Detect which cell encompasses the target text, then output its [x, y] center coordinate. 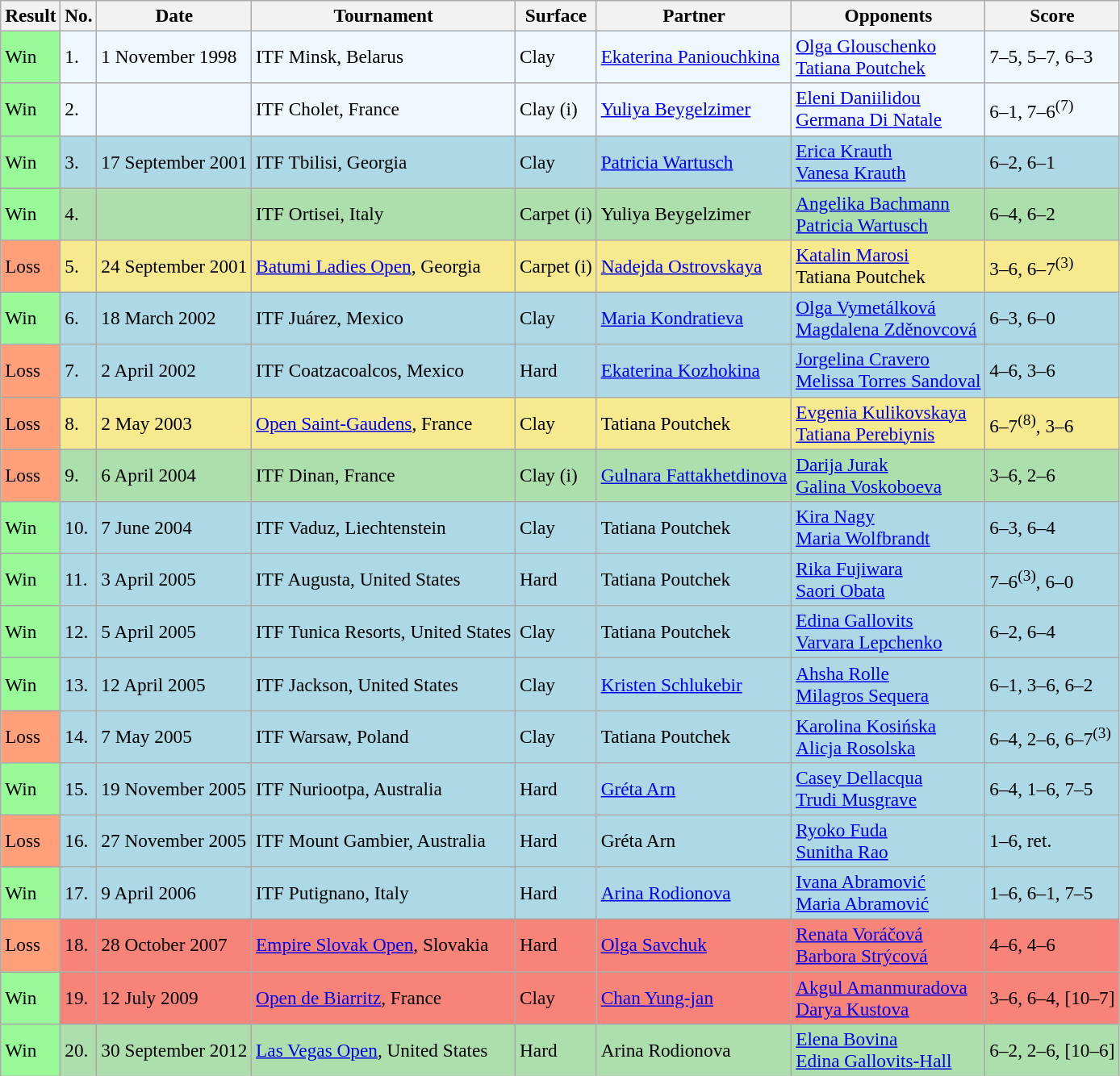
Olga Glouschenko Tatiana Poutchek [888, 56]
Ekaterina Kozhokina [694, 371]
Olga Vymetálková Magdalena Zděnovcová [888, 318]
Kira Nagy Maria Wolfbrandt [888, 528]
Renata Voráčová Barbora Strýcová [888, 945]
Empire Slovak Open, Slovakia [384, 945]
ITF Coatzacoalcos, Mexico [384, 371]
Ekaterina Paniouchkina [694, 56]
1–6, ret. [1052, 840]
20. [79, 1050]
Darija Jurak Galina Voskoboeva [888, 474]
4–6, 4–6 [1052, 945]
Angelika Bachmann Patricia Wartusch [888, 213]
4. [79, 213]
Katalin Marosi Tatiana Poutchek [888, 266]
Maria Kondratieva [694, 318]
13. [79, 684]
7. [79, 371]
ITF Tunica Resorts, United States [384, 632]
19. [79, 997]
9. [79, 474]
12 April 2005 [174, 684]
6–1, 3–6, 6–2 [1052, 684]
Open de Biarritz, France [384, 997]
ITF Augusta, United States [384, 579]
3 April 2005 [174, 579]
Partner [694, 15]
3–6, 6–4, [10–7] [1052, 997]
Karolina Kosińska Alicja Rosolska [888, 736]
7 June 2004 [174, 528]
28 October 2007 [174, 945]
6–3, 6–0 [1052, 318]
Opponents [888, 15]
Open Saint-Gaudens, France [384, 423]
17. [79, 894]
4–6, 3–6 [1052, 371]
3. [79, 161]
5 April 2005 [174, 632]
10. [79, 528]
ITF Tbilisi, Georgia [384, 161]
ITF Putignano, Italy [384, 894]
3–6, 2–6 [1052, 474]
Akgul Amanmuradova Darya Kustova [888, 997]
6–7(8), 3–6 [1052, 423]
Result [31, 15]
Evgenia Kulikovskaya Tatiana Perebiynis [888, 423]
6–2, 2–6, [10–6] [1052, 1050]
6–4, 2–6, 6–7(3) [1052, 736]
Elena Bovina Edina Gallovits-Hall [888, 1050]
1–6, 6–1, 7–5 [1052, 894]
6. [79, 318]
Score [1052, 15]
2. [79, 110]
2 April 2002 [174, 371]
Erica Krauth Vanesa Krauth [888, 161]
24 September 2001 [174, 266]
6 April 2004 [174, 474]
12. [79, 632]
15. [79, 789]
Patricia Wartusch [694, 161]
14. [79, 736]
Date [174, 15]
6–4, 1–6, 7–5 [1052, 789]
1. [79, 56]
Jorgelina Cravero Melissa Torres Sandoval [888, 371]
6–2, 6–4 [1052, 632]
ITF Jackson, United States [384, 684]
ITF Nuriootpa, Australia [384, 789]
19 November 2005 [174, 789]
Eleni Daniilidou Germana Di Natale [888, 110]
30 September 2012 [174, 1050]
17 September 2001 [174, 161]
11. [79, 579]
18. [79, 945]
Ryoko Fuda Sunitha Rao [888, 840]
Ahsha Rolle Milagros Sequera [888, 684]
Kristen Schlukebir [694, 684]
Tournament [384, 15]
7 May 2005 [174, 736]
5. [79, 266]
7–6(3), 6–0 [1052, 579]
6–4, 6–2 [1052, 213]
ITF Vaduz, Liechtenstein [384, 528]
7–5, 5–7, 6–3 [1052, 56]
1 November 1998 [174, 56]
Gulnara Fattakhetdinova [694, 474]
2 May 2003 [174, 423]
12 July 2009 [174, 997]
ITF Juárez, Mexico [384, 318]
Chan Yung-jan [694, 997]
Edina Gallovits Varvara Lepchenko [888, 632]
8. [79, 423]
9 April 2006 [174, 894]
18 March 2002 [174, 318]
16. [79, 840]
Batumi Ladies Open, Georgia [384, 266]
Ivana Abramović Maria Abramović [888, 894]
Nadejda Ostrovskaya [694, 266]
Surface [557, 15]
27 November 2005 [174, 840]
No. [79, 15]
ITF Warsaw, Poland [384, 736]
6–1, 7–6(7) [1052, 110]
Casey Dellacqua Trudi Musgrave [888, 789]
ITF Minsk, Belarus [384, 56]
6–2, 6–1 [1052, 161]
Las Vegas Open, United States [384, 1050]
ITF Dinan, France [384, 474]
Olga Savchuk [694, 945]
ITF Ortisei, Italy [384, 213]
3–6, 6–7(3) [1052, 266]
6–3, 6–4 [1052, 528]
ITF Cholet, France [384, 110]
Rika Fujiwara Saori Obata [888, 579]
ITF Mount Gambier, Australia [384, 840]
